Find where the given text appears and provide that cell's center as [X, Y] coordinate. 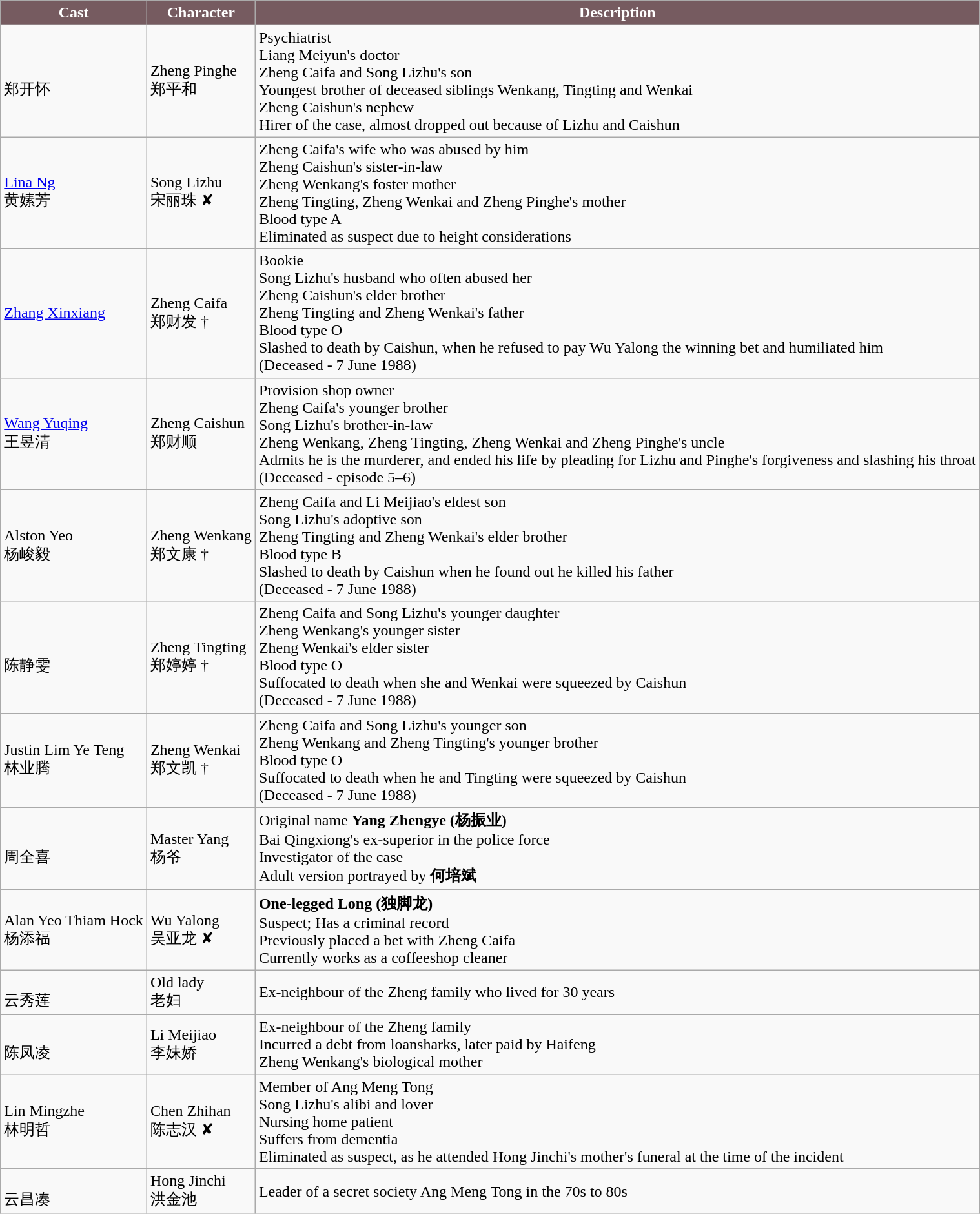
Leader of a secret society Ang Meng Tong in the 70s to 80s [617, 1191]
Alan Yeo Thiam Hock 杨添福 [74, 930]
Zheng Caifa 郑财发 † [201, 313]
Ex-neighbour of the Zheng family Incurred a debt from loansharks, later paid by Haifeng Zheng Wenkang's biological mother [617, 1044]
Cast [74, 13]
云秀莲 [74, 993]
云昌凑 [74, 1191]
Lin Mingzhe 林明哲 [74, 1122]
陈静雯 [74, 657]
Wang Yuqing 王昱清 [74, 434]
Zheng Tingting 郑婷婷 † [201, 657]
Song Lizhu 宋丽珠 ✘ [201, 192]
Zheng Wenkang 郑文康 † [201, 545]
Ex-neighbour of the Zheng family who lived for 30 years [617, 993]
Master Yang 杨爷 [201, 849]
Old lady 老妇 [201, 993]
周全喜 [74, 849]
Original name Yang Zhengye (杨振业) Bai Qingxiong's ex-superior in the police force Investigator of the case Adult version portrayed by 何培斌 [617, 849]
Zheng Wenkai 郑文凯 † [201, 760]
Character [201, 13]
郑开怀 [74, 81]
Li Meijiao 李妹娇 [201, 1044]
Alston Yeo 杨峻毅 [74, 545]
Description [617, 13]
Hong Jinchi 洪金池 [201, 1191]
Justin Lim Ye Teng 林业腾 [74, 760]
One-legged Long (独脚龙) Suspect; Has a criminal record Previously placed a bet with Zheng Caifa Currently works as a coffeeshop cleaner [617, 930]
Lina Ng 黄嫊芳 [74, 192]
Zheng Pinghe 郑平和 [201, 81]
Zheng Caishun 郑财顺 [201, 434]
陈凤凌 [74, 1044]
Chen Zhihan 陈志汉 ✘ [201, 1122]
Zhang Xinxiang [74, 313]
Wu Yalong 吴亚龙 ✘ [201, 930]
